Identify which cell holds the provided text, then report its (X, Y) central coordinate. 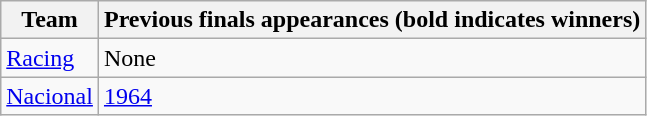
Racing (50, 58)
Team (50, 20)
Previous finals appearances (bold indicates winners) (372, 20)
None (372, 58)
1964 (372, 96)
Nacional (50, 96)
